Find where the given text appears and provide that cell's center as (X, Y) coordinate. 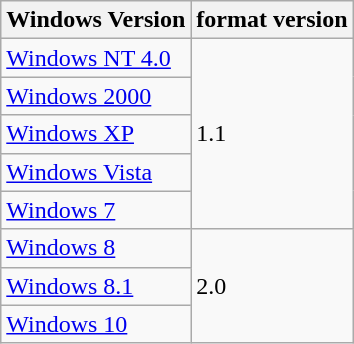
Windows 10 (96, 324)
Windows NT 4.0 (96, 58)
Windows 8.1 (96, 286)
Windows XP (96, 134)
format version (272, 20)
2.0 (272, 286)
1.1 (272, 134)
Windows Vista (96, 172)
Windows 2000 (96, 96)
Windows Version (96, 20)
Windows 7 (96, 210)
Windows 8 (96, 248)
